Return (X, Y) of the center of cell containing provided text 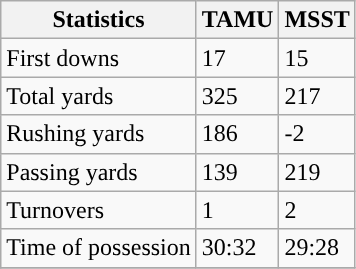
MSST (317, 20)
Rushing yards (99, 134)
-2 (317, 134)
186 (238, 134)
219 (317, 172)
15 (317, 58)
30:32 (238, 248)
First downs (99, 58)
217 (317, 96)
325 (238, 96)
29:28 (317, 248)
17 (238, 58)
139 (238, 172)
2 (317, 210)
Turnovers (99, 210)
Time of possession (99, 248)
Total yards (99, 96)
TAMU (238, 20)
1 (238, 210)
Passing yards (99, 172)
Statistics (99, 20)
